Return the [x, y] coordinate for the center point of the cell that contains the specified text.  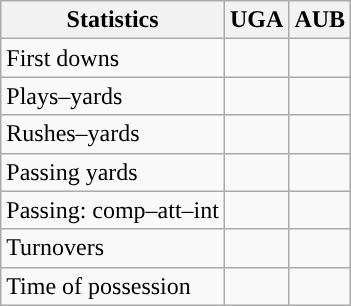
Passing: comp–att–int [113, 210]
Time of possession [113, 286]
AUB [320, 20]
Passing yards [113, 172]
UGA [256, 20]
First downs [113, 58]
Rushes–yards [113, 134]
Statistics [113, 20]
Turnovers [113, 248]
Plays–yards [113, 96]
